Locate the cell with the specified text and output its (X, Y) center coordinate. 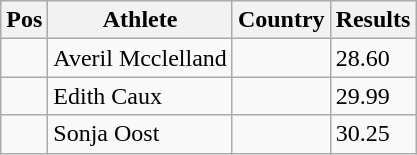
30.25 (373, 134)
28.60 (373, 58)
Averil Mcclelland (140, 58)
Results (373, 20)
Sonja Oost (140, 134)
Edith Caux (140, 96)
29.99 (373, 96)
Country (281, 20)
Athlete (140, 20)
Pos (24, 20)
